Output the [X, Y] coordinate of the center of the cell containing the given text.  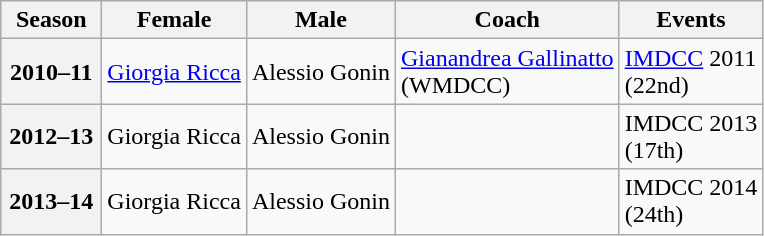
IMDCC 2014 (24th) [691, 202]
Female [174, 20]
Male [320, 20]
Coach [507, 20]
2012–13 [52, 136]
Gianandrea Gallinatto(WMDCC) [507, 72]
2010–11 [52, 72]
Events [691, 20]
2013–14 [52, 202]
Season [52, 20]
IMDCC 2013 (17th) [691, 136]
IMDCC 2011 (22nd) [691, 72]
